Output the [X, Y] coordinate of the center of the cell containing the given text.  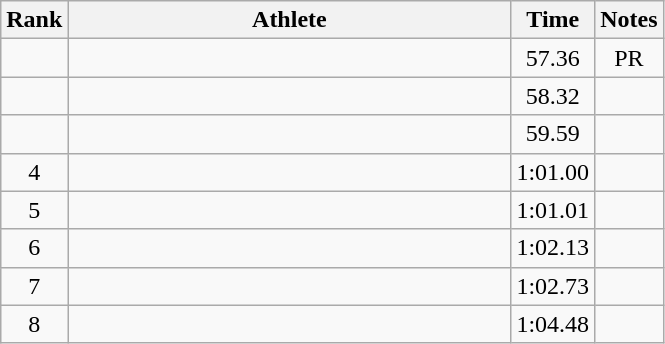
7 [34, 286]
1:01.01 [553, 210]
PR [629, 58]
Rank [34, 20]
57.36 [553, 58]
6 [34, 248]
5 [34, 210]
1:02.13 [553, 248]
1:04.48 [553, 324]
58.32 [553, 96]
Notes [629, 20]
1:01.00 [553, 172]
59.59 [553, 134]
8 [34, 324]
Athlete [290, 20]
4 [34, 172]
1:02.73 [553, 286]
Time [553, 20]
